Pinpoint the cell where the given text exists, returning its [X, Y] midpoint coordinate. 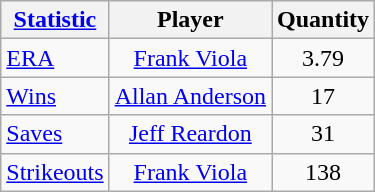
Player [190, 20]
Jeff Reardon [190, 134]
17 [324, 96]
3.79 [324, 58]
ERA [55, 58]
138 [324, 172]
Saves [55, 134]
31 [324, 134]
Strikeouts [55, 172]
Wins [55, 96]
Statistic [55, 20]
Allan Anderson [190, 96]
Quantity [324, 20]
